Extract the [x, y] coordinate from the center of the cell holding the provided text.  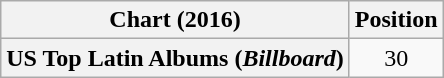
30 [396, 58]
Position [396, 20]
Chart (2016) [176, 20]
US Top Latin Albums (Billboard) [176, 58]
